Search for the cell housing the specified text and yield its [X, Y] center coordinate. 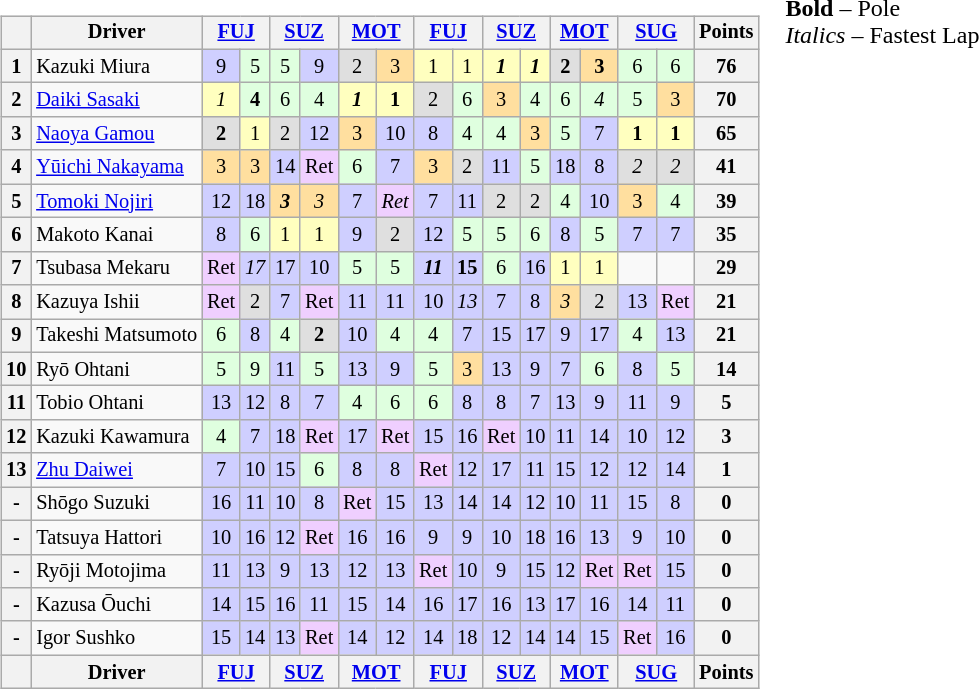
Tatsuya Hattori [116, 537]
Naoya Gamou [116, 134]
39 [726, 201]
76 [726, 66]
Takeshi Matsumoto [116, 336]
Ryōji Motojima [116, 571]
Kazusa Ōuchi [116, 605]
Zhu Daiwei [116, 470]
Ryō Ohtani [116, 369]
Shōgo Suzuki [116, 504]
29 [726, 268]
65 [726, 134]
Tobio Ohtani [116, 403]
Makoto Kanai [116, 235]
Daiki Sasaki [116, 100]
Kazuya Ishii [116, 302]
70 [726, 100]
Yūichi Nakayama [116, 167]
Tomoki Nojiri [116, 201]
Kazuki Kawamura [116, 437]
35 [726, 235]
Tsubasa Mekaru [116, 268]
Kazuki Miura [116, 66]
Igor Sushko [116, 638]
41 [726, 167]
